From the cell containing the given text, extract its center point as (x, y) coordinate. 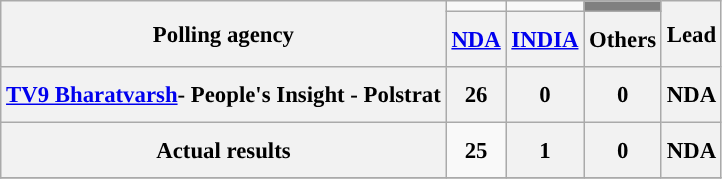
Lead (691, 34)
Actual results (224, 151)
1 (545, 151)
INDIA (545, 40)
26 (476, 95)
TV9 Bharatvarsh- People's Insight - Polstrat (224, 95)
Others (623, 40)
25 (476, 151)
Polling agency (224, 34)
